From the cell containing the given text, extract its center point as [x, y] coordinate. 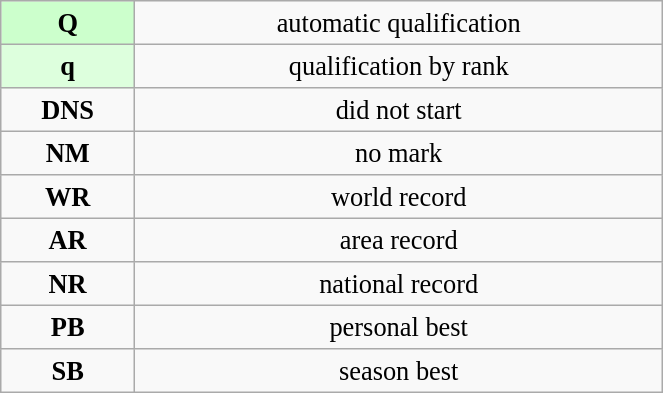
WR [68, 197]
NR [68, 284]
NM [68, 153]
qualification by rank [399, 66]
personal best [399, 327]
q [68, 66]
national record [399, 284]
Q [68, 22]
season best [399, 371]
DNS [68, 109]
SB [68, 371]
PB [68, 327]
no mark [399, 153]
area record [399, 240]
world record [399, 197]
automatic qualification [399, 22]
did not start [399, 109]
AR [68, 240]
